Locate the cell with the specified text and output its (X, Y) center coordinate. 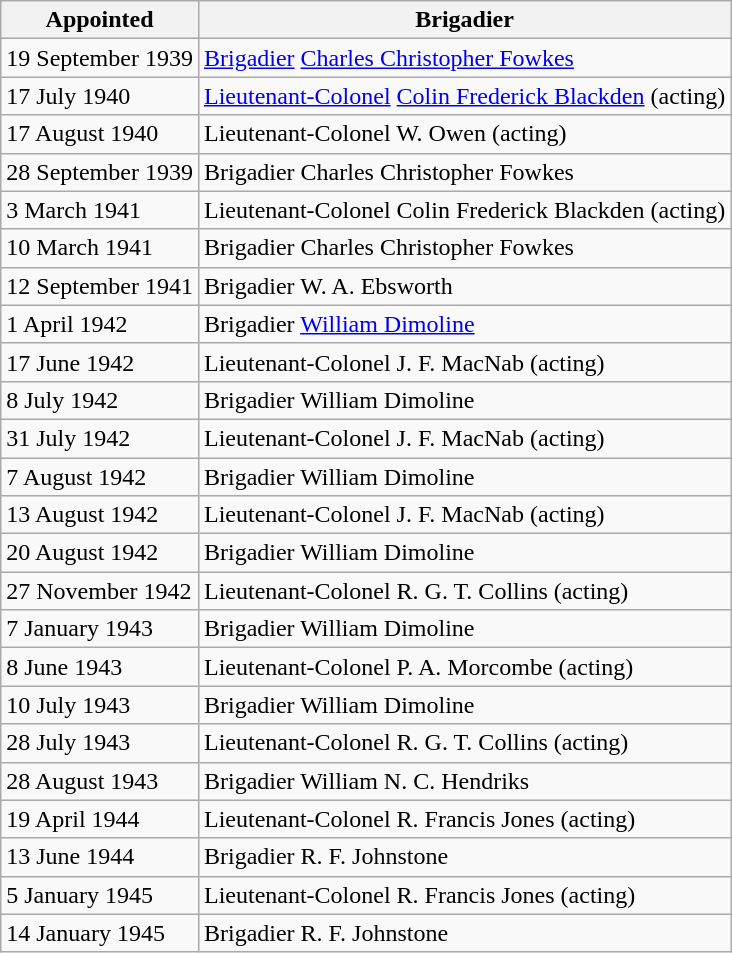
Lieutenant-Colonel P. A. Morcombe (acting) (464, 667)
20 August 1942 (100, 553)
5 January 1945 (100, 895)
8 July 1942 (100, 400)
Brigadier (464, 20)
Lieutenant-Colonel W. Owen (acting) (464, 134)
27 November 1942 (100, 591)
8 June 1943 (100, 667)
Brigadier W. A. Ebsworth (464, 286)
14 January 1945 (100, 933)
13 June 1944 (100, 857)
31 July 1942 (100, 438)
10 March 1941 (100, 248)
17 August 1940 (100, 134)
Appointed (100, 20)
28 August 1943 (100, 781)
19 April 1944 (100, 819)
28 July 1943 (100, 743)
13 August 1942 (100, 515)
7 August 1942 (100, 477)
1 April 1942 (100, 324)
10 July 1943 (100, 705)
3 March 1941 (100, 210)
17 July 1940 (100, 96)
19 September 1939 (100, 58)
28 September 1939 (100, 172)
12 September 1941 (100, 286)
17 June 1942 (100, 362)
7 January 1943 (100, 629)
Brigadier William N. C. Hendriks (464, 781)
